Capture the cell that displays the provided text and extract its (X, Y) central coordinate. 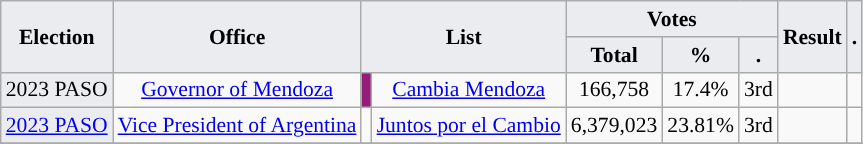
List (463, 36)
6,379,023 (614, 126)
Juntos por el Cambio (469, 126)
166,758 (614, 90)
17.4% (700, 90)
Election (57, 36)
Office (238, 36)
Votes (672, 19)
Cambia Mendoza (469, 90)
Result (812, 36)
Governor of Mendoza (238, 90)
Total (614, 55)
Vice President of Argentina (238, 126)
% (700, 55)
23.81% (700, 126)
